For the text-containing cell, return its midpoint in (x, y) coordinate format. 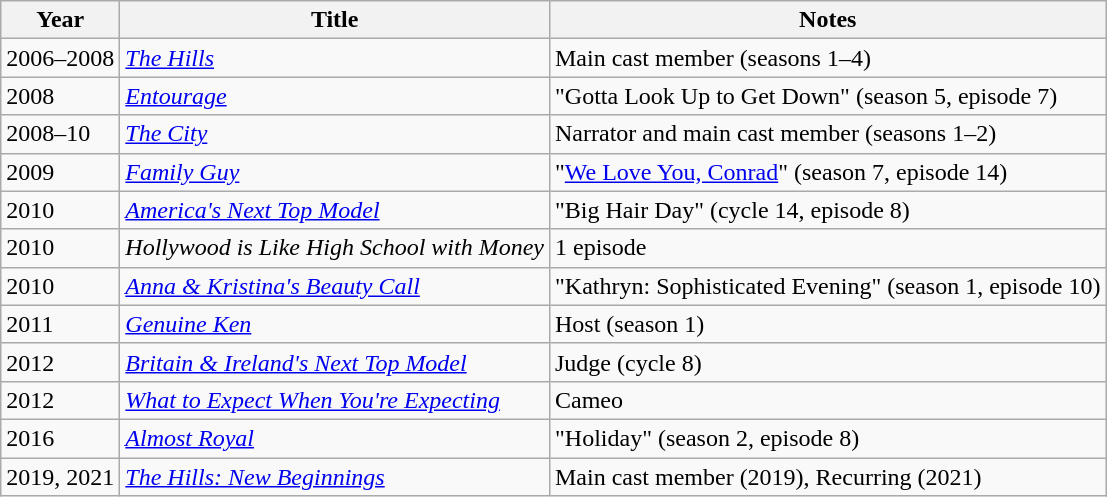
The Hills: New Beginnings (335, 477)
1 episode (828, 248)
2006–2008 (60, 58)
Year (60, 20)
Anna & Kristina's Beauty Call (335, 286)
"Holiday" (season 2, episode 8) (828, 438)
Almost Royal (335, 438)
2011 (60, 324)
What to Expect When You're Expecting (335, 400)
Main cast member (seasons 1–4) (828, 58)
Host (season 1) (828, 324)
The Hills (335, 58)
Title (335, 20)
"Kathryn: Sophisticated Evening" (season 1, episode 10) (828, 286)
"We Love You, Conrad" (season 7, episode 14) (828, 172)
Britain & Ireland's Next Top Model (335, 362)
2008–10 (60, 134)
Genuine Ken (335, 324)
Notes (828, 20)
America's Next Top Model (335, 210)
"Big Hair Day" (cycle 14, episode 8) (828, 210)
"Gotta Look Up to Get Down" (season 5, episode 7) (828, 96)
Narrator and main cast member (seasons 1–2) (828, 134)
2009 (60, 172)
Main cast member (2019), Recurring (2021) (828, 477)
Cameo (828, 400)
2016 (60, 438)
The City (335, 134)
Judge (cycle 8) (828, 362)
2019, 2021 (60, 477)
Entourage (335, 96)
Hollywood is Like High School with Money (335, 248)
Family Guy (335, 172)
2008 (60, 96)
